Locate the cell with the specified text and output its (X, Y) center coordinate. 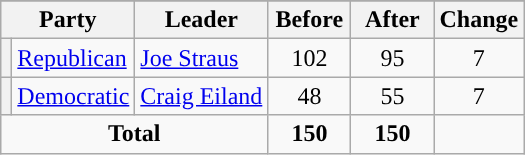
95 (392, 58)
Before (310, 20)
Leader (202, 20)
Republican (74, 58)
55 (392, 96)
Democratic (74, 96)
After (392, 20)
102 (310, 58)
Craig Eiland (202, 96)
Change (479, 20)
Joe Straus (202, 58)
48 (310, 96)
Party (68, 20)
Total (134, 134)
